Output the [x, y] coordinate of the center of the cell containing the given text.  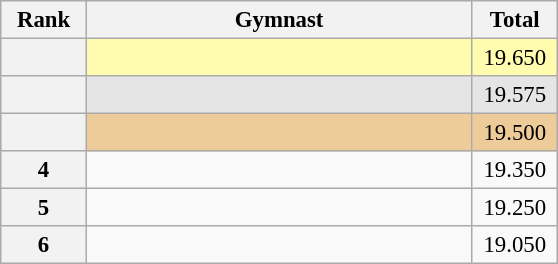
19.050 [515, 245]
19.500 [515, 133]
19.350 [515, 170]
6 [44, 245]
Gymnast [279, 20]
19.575 [515, 95]
5 [44, 208]
19.250 [515, 208]
4 [44, 170]
19.650 [515, 58]
Rank [44, 20]
Total [515, 20]
